Identify which cell holds the provided text, then report its [x, y] central coordinate. 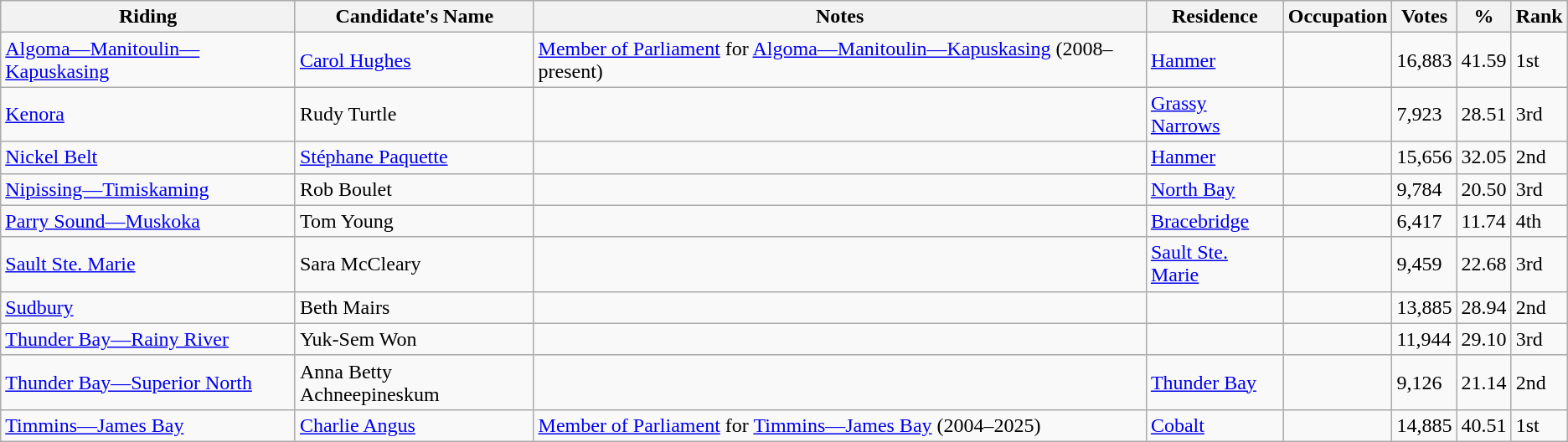
Charlie Angus [414, 425]
Yuk-Sem Won [414, 339]
Thunder Bay [1215, 382]
% [1484, 17]
13,885 [1424, 307]
Thunder Bay—Rainy River [148, 339]
11.74 [1484, 221]
22.68 [1484, 265]
Rank [1540, 17]
Tom Young [414, 221]
Residence [1215, 17]
9,459 [1424, 265]
Member of Parliament for Algoma—Manitoulin—Kapuskasing (2008–present) [839, 60]
Beth Mairs [414, 307]
Notes [839, 17]
Candidate's Name [414, 17]
21.14 [1484, 382]
Nipissing—Timiskaming [148, 189]
Stéphane Paquette [414, 157]
Rudy Turtle [414, 114]
20.50 [1484, 189]
Parry Sound—Muskoka [148, 221]
15,656 [1424, 157]
Rob Boulet [414, 189]
14,885 [1424, 425]
11,944 [1424, 339]
Occupation [1338, 17]
Cobalt [1215, 425]
Anna Betty Achneepineskum [414, 382]
7,923 [1424, 114]
Thunder Bay—Superior North [148, 382]
41.59 [1484, 60]
Timmins—James Bay [148, 425]
16,883 [1424, 60]
Sudbury [148, 307]
Carol Hughes [414, 60]
North Bay [1215, 189]
4th [1540, 221]
9,784 [1424, 189]
32.05 [1484, 157]
Nickel Belt [148, 157]
40.51 [1484, 425]
Votes [1424, 17]
Sara McCleary [414, 265]
9,126 [1424, 382]
Algoma—Manitoulin—Kapuskasing [148, 60]
29.10 [1484, 339]
28.94 [1484, 307]
Kenora [148, 114]
Riding [148, 17]
28.51 [1484, 114]
Grassy Narrows [1215, 114]
Bracebridge [1215, 221]
6,417 [1424, 221]
Member of Parliament for Timmins—James Bay (2004–2025) [839, 425]
